Locate the cell with the specified text and output its [x, y] center coordinate. 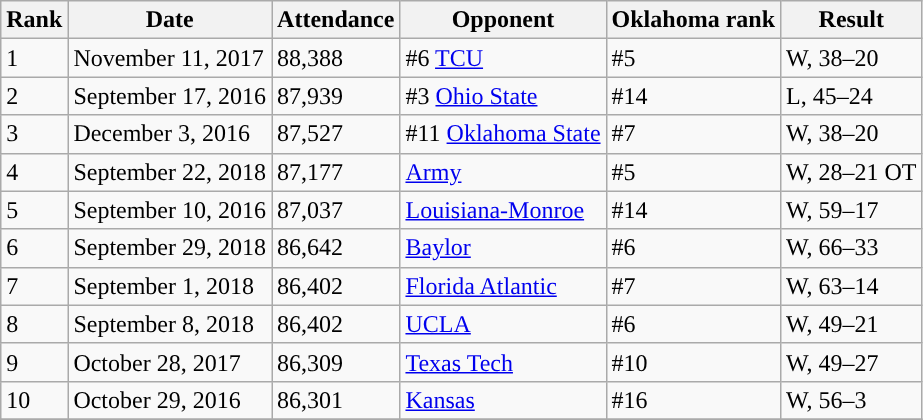
#10 [693, 362]
1 [34, 58]
W, 56–3 [852, 400]
87,939 [336, 96]
4 [34, 172]
88,388 [336, 58]
#3 Ohio State [503, 96]
Attendance [336, 20]
Kansas [503, 400]
87,037 [336, 210]
Result [852, 20]
Date [170, 20]
Baylor [503, 248]
86,642 [336, 248]
W, 49–21 [852, 324]
W, 59–17 [852, 210]
8 [34, 324]
86,309 [336, 362]
September 29, 2018 [170, 248]
UCLA [503, 324]
7 [34, 286]
Rank [34, 20]
#6 TCU [503, 58]
W, 66–33 [852, 248]
W, 49–27 [852, 362]
W, 28–21 OT [852, 172]
Texas Tech [503, 362]
6 [34, 248]
87,527 [336, 134]
87,177 [336, 172]
W, 63–14 [852, 286]
L, 45–24 [852, 96]
#16 [693, 400]
October 29, 2016 [170, 400]
Florida Atlantic [503, 286]
September 17, 2016 [170, 96]
September 1, 2018 [170, 286]
December 3, 2016 [170, 134]
9 [34, 362]
November 11, 2017 [170, 58]
86,301 [336, 400]
#11 Oklahoma State [503, 134]
Oklahoma rank [693, 20]
September 10, 2016 [170, 210]
10 [34, 400]
September 22, 2018 [170, 172]
5 [34, 210]
October 28, 2017 [170, 362]
Louisiana-Monroe [503, 210]
Army [503, 172]
September 8, 2018 [170, 324]
3 [34, 134]
2 [34, 96]
Opponent [503, 20]
